For the text-containing cell, return its midpoint in [x, y] coordinate format. 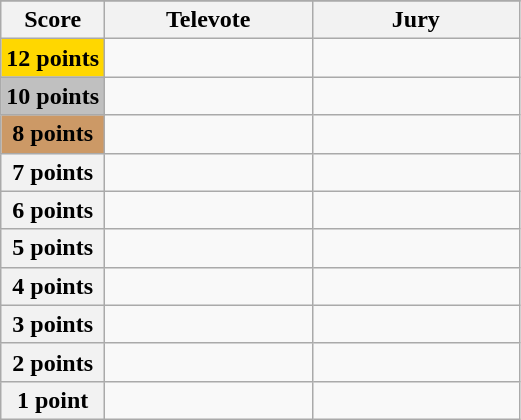
8 points [53, 134]
2 points [53, 362]
7 points [53, 172]
1 point [53, 400]
5 points [53, 248]
Jury [416, 20]
4 points [53, 286]
10 points [53, 96]
12 points [53, 58]
3 points [53, 324]
Score [53, 20]
6 points [53, 210]
Televote [209, 20]
